Identify which cell holds the provided text, then report its (x, y) central coordinate. 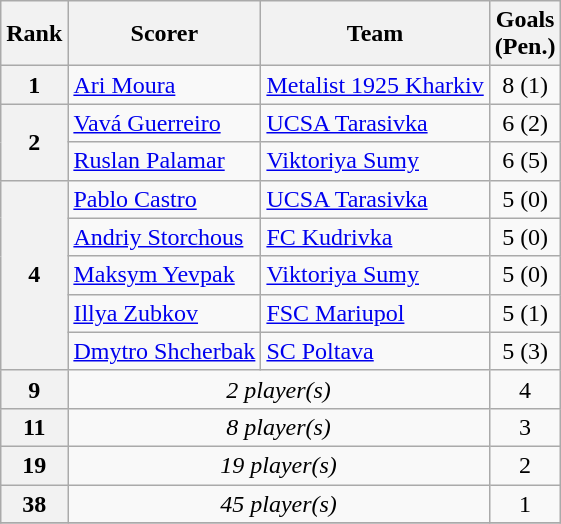
Team (375, 34)
Goals(Pen.) (525, 34)
Rank (34, 34)
5 (3) (525, 351)
Ari Moura (164, 85)
45 player(s) (278, 503)
Maksym Yevpak (164, 275)
19 player(s) (278, 465)
19 (34, 465)
Andriy Storchous (164, 237)
6 (2) (525, 123)
5 (1) (525, 313)
Vavá Guerreiro (164, 123)
FSC Mariupol (375, 313)
2 player(s) (278, 389)
Pablo Castro (164, 199)
9 (34, 389)
Scorer (164, 34)
Ruslan Palamar (164, 161)
Dmytro Shcherbak (164, 351)
38 (34, 503)
11 (34, 427)
SC Poltava (375, 351)
8 player(s) (278, 427)
6 (5) (525, 161)
Metalist 1925 Kharkiv (375, 85)
FC Kudrivka (375, 237)
8 (1) (525, 85)
3 (525, 427)
Illya Zubkov (164, 313)
